Capture the cell that displays the provided text and extract its (x, y) central coordinate. 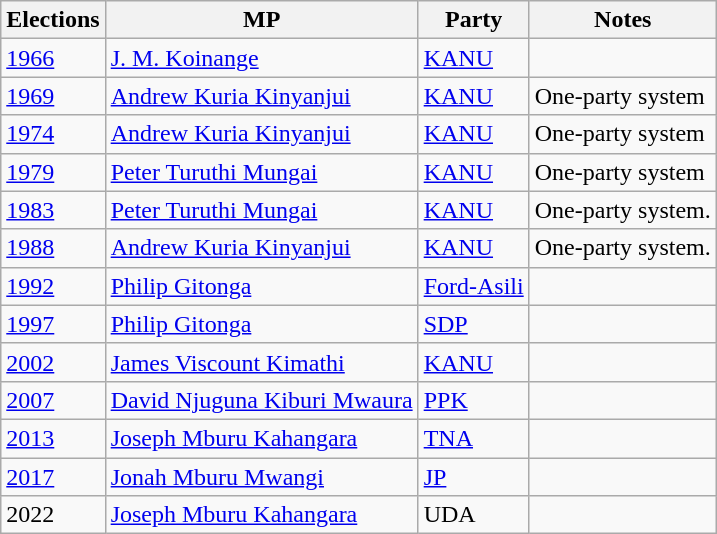
1966 (53, 58)
PPK (474, 400)
2013 (53, 438)
JP (474, 477)
J. M. Koinange (262, 58)
1969 (53, 96)
UDA (474, 515)
1997 (53, 324)
James Viscount Kimathi (262, 362)
2002 (53, 362)
1979 (53, 172)
SDP (474, 324)
MP (262, 20)
David Njuguna Kiburi Mwaura (262, 400)
2022 (53, 515)
1974 (53, 134)
TNA (474, 438)
Ford-Asili (474, 286)
Jonah Mburu Mwangi (262, 477)
2007 (53, 400)
Elections (53, 20)
1983 (53, 210)
Party (474, 20)
1988 (53, 248)
Notes (622, 20)
1992 (53, 286)
2017 (53, 477)
